Detect which cell encompasses the target text, then output its [X, Y] center coordinate. 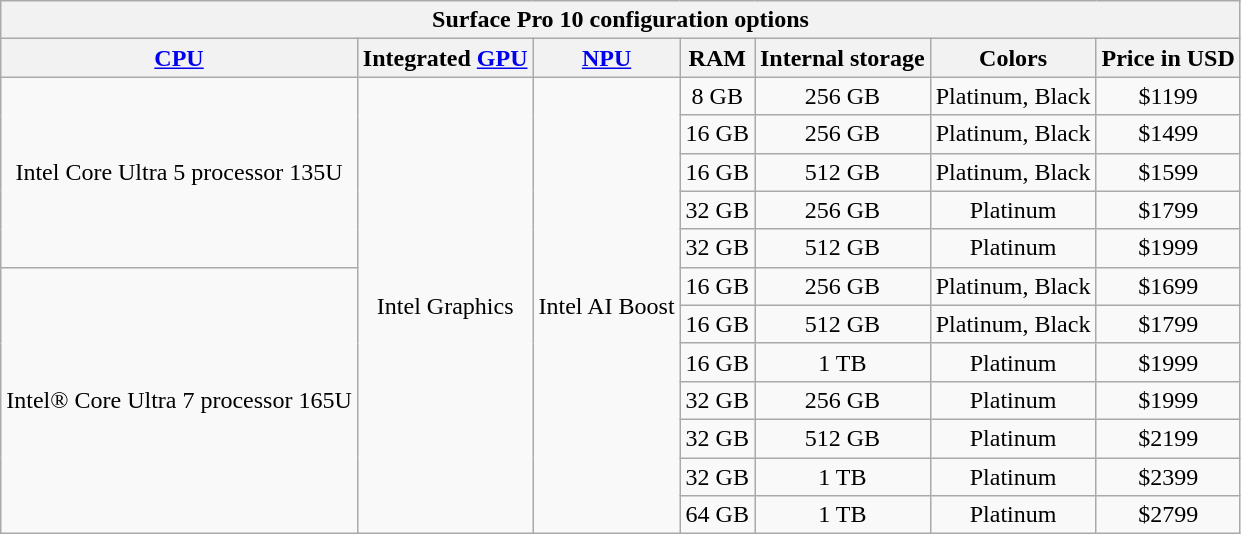
CPU [180, 58]
64 GB [717, 515]
Internal storage [842, 58]
$2799 [1168, 515]
$1499 [1168, 134]
$1599 [1168, 172]
$1699 [1168, 286]
RAM [717, 58]
Surface Pro 10 configuration options [621, 20]
$2399 [1168, 477]
$2199 [1168, 438]
8 GB [717, 96]
$1199 [1168, 96]
NPU [606, 58]
Integrated GPU [445, 58]
Colors [1013, 58]
Intel Core Ultra 5 processor 135U [180, 172]
Intel Graphics [445, 306]
Intel® Core Ultra 7 processor 165U [180, 400]
Price in USD [1168, 58]
Intel AI Boost [606, 306]
